Provide the (X, Y) coordinate of the cell's center where the given text is located.  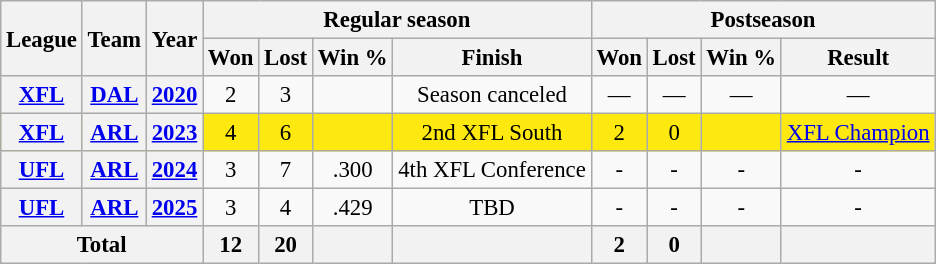
7 (286, 170)
Finish (492, 58)
TBD (492, 208)
2023 (174, 133)
League (42, 38)
2nd XFL South (492, 133)
12 (231, 245)
.300 (352, 170)
Season canceled (492, 95)
.429 (352, 208)
20 (286, 245)
2024 (174, 170)
Year (174, 38)
Team (114, 38)
4th XFL Conference (492, 170)
2025 (174, 208)
6 (286, 133)
Total (102, 245)
2020 (174, 95)
Regular season (398, 20)
Postseason (763, 20)
Result (858, 58)
DAL (114, 95)
XFL Champion (858, 133)
